Scan for the cell matching the given text and deliver its (X, Y) coordinate at center. 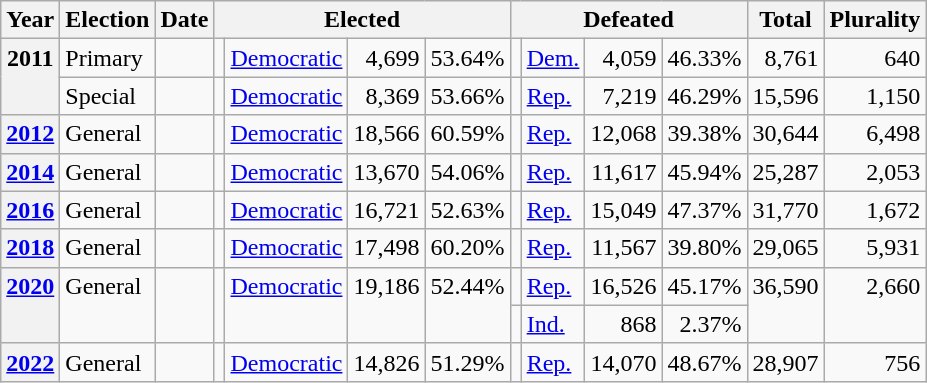
52.44% (468, 305)
17,498 (386, 248)
2016 (30, 210)
60.20% (468, 248)
Elected (362, 20)
12,068 (624, 134)
Ind. (553, 324)
14,826 (386, 362)
15,049 (624, 210)
Dem. (553, 58)
4,699 (386, 58)
46.29% (704, 96)
11,567 (624, 248)
54.06% (468, 172)
46.33% (704, 58)
52.63% (468, 210)
2.37% (704, 324)
Primary (108, 58)
47.37% (704, 210)
15,596 (786, 96)
2,053 (875, 172)
868 (624, 324)
8,369 (386, 96)
60.59% (468, 134)
7,219 (624, 96)
Plurality (875, 20)
28,907 (786, 362)
2022 (30, 362)
53.64% (468, 58)
14,070 (624, 362)
1,150 (875, 96)
Date (184, 20)
2,660 (875, 305)
4,059 (624, 58)
Total (786, 20)
48.67% (704, 362)
Election (108, 20)
13,670 (386, 172)
39.38% (704, 134)
Defeated (628, 20)
51.29% (468, 362)
16,526 (624, 286)
31,770 (786, 210)
19,186 (386, 305)
Year (30, 20)
18,566 (386, 134)
640 (875, 58)
2012 (30, 134)
6,498 (875, 134)
16,721 (386, 210)
2020 (30, 305)
30,644 (786, 134)
1,672 (875, 210)
11,617 (624, 172)
39.80% (704, 248)
45.94% (704, 172)
53.66% (468, 96)
8,761 (786, 58)
29,065 (786, 248)
2014 (30, 172)
2011 (30, 77)
25,287 (786, 172)
45.17% (704, 286)
756 (875, 362)
5,931 (875, 248)
Special (108, 96)
2018 (30, 248)
36,590 (786, 305)
